Return (X, Y) of the center of cell containing provided text 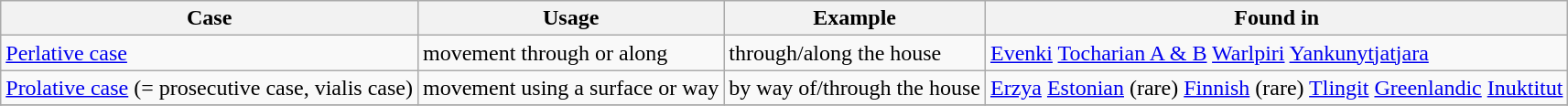
through/along the house (855, 53)
Found in (1276, 18)
movement through or along (570, 53)
Example (855, 18)
Usage (570, 18)
Case (210, 18)
Evenki Tocharian A & B Warlpiri Yankunytjatjara (1276, 53)
Perlative case (210, 53)
by way of/through the house (855, 88)
Erzya Estonian (rare) Finnish (rare) Tlingit Greenlandic Inuktitut (1276, 88)
Prolative case (= prosecutive case, vialis case) (210, 88)
movement using a surface or way (570, 88)
